Scan for the cell matching the given text and deliver its (X, Y) coordinate at center. 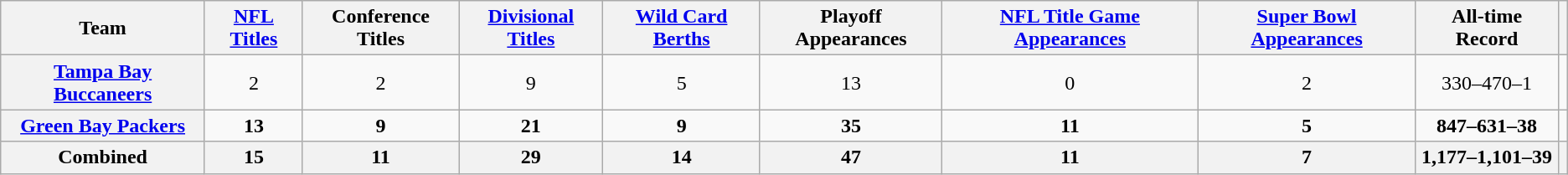
Combined (103, 157)
Tampa Bay Buccaneers (103, 82)
47 (851, 157)
7 (1307, 157)
14 (682, 157)
29 (531, 157)
15 (253, 157)
847–631–38 (1487, 126)
Playoff Appearances (851, 28)
21 (531, 126)
35 (851, 126)
Green Bay Packers (103, 126)
NFL Title Game Appearances (1070, 28)
1,177–1,101–39 (1487, 157)
330–470–1 (1487, 82)
Divisional Titles (531, 28)
NFL Titles (253, 28)
All-time Record (1487, 28)
Wild Card Berths (682, 28)
0 (1070, 82)
Super Bowl Appearances (1307, 28)
Conference Titles (380, 28)
Team (103, 28)
